Extract the (X, Y) coordinate from the center of the cell holding the provided text.  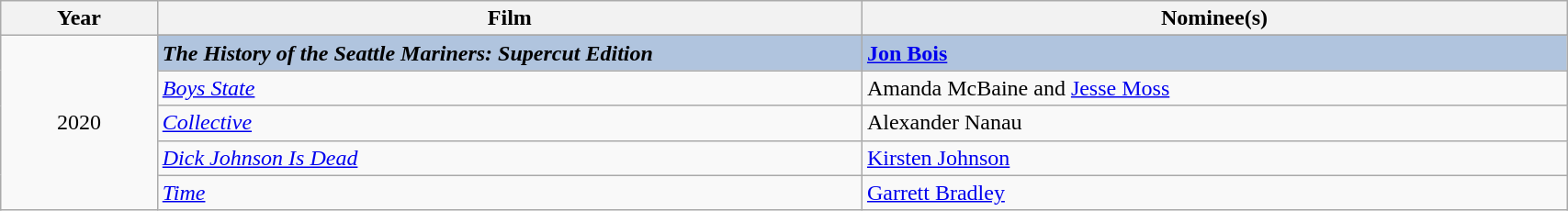
Dick Johnson Is Dead (509, 158)
Kirsten Johnson (1214, 158)
Year (79, 18)
Garrett Bradley (1214, 193)
Collective (509, 123)
2020 (79, 123)
Amanda McBaine and Jesse Moss (1214, 88)
Boys State (509, 88)
The History of the Seattle Mariners: Supercut Edition (509, 53)
Film (509, 18)
Nominee(s) (1214, 18)
Time (509, 193)
Jon Bois (1214, 53)
Alexander Nanau (1214, 123)
